Return [X, Y] of the center of cell containing provided text 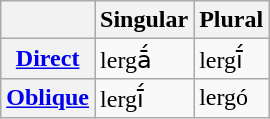
lergó [232, 98]
Singular [144, 20]
Oblique [48, 98]
Plural [232, 20]
Direct [48, 59]
lergā́ [144, 59]
